Provide the [X, Y] coordinate of the cell's center where the given text is located.  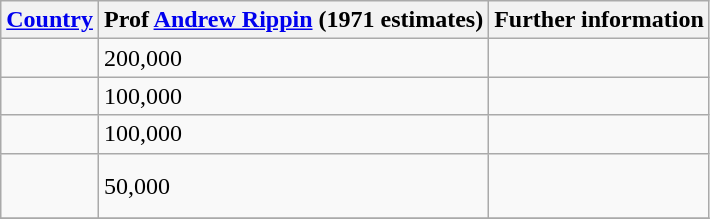
Country [50, 20]
Prof Andrew Rippin (1971 estimates) [293, 20]
200,000 [293, 58]
Further information [600, 20]
50,000 [293, 186]
